Pinpoint the cell where the given text exists, returning its [X, Y] midpoint coordinate. 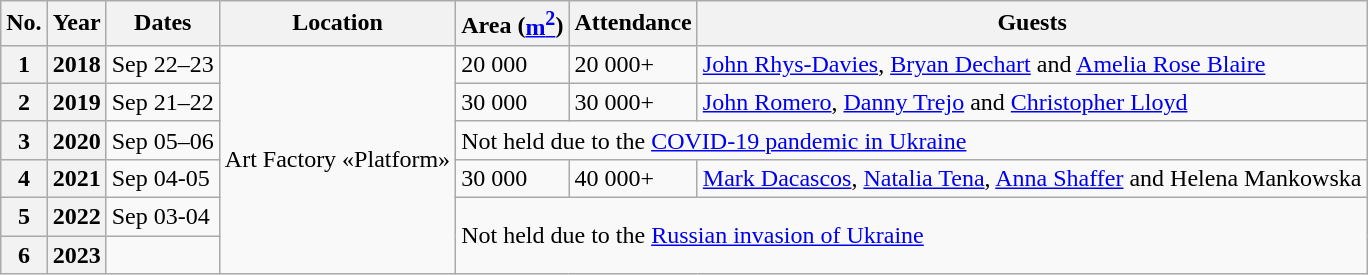
2020 [76, 140]
2 [24, 102]
2022 [76, 217]
Attendance [633, 24]
1 [24, 64]
Dates [162, 24]
John Rhys-Davies, Bryan Dechart and Amelia Rose Blaire [1032, 64]
Mark Dacascos, Natalia Tena, Anna Shaffer and Helena Mankowska [1032, 178]
2018 [76, 64]
No. [24, 24]
Guests [1032, 24]
Art Factory «Platform» [337, 159]
Not held due to the COVID-19 pandemic in Ukraine [912, 140]
4 [24, 178]
2023 [76, 255]
5 [24, 217]
Sep 04-05 [162, 178]
John Romero, Danny Trejo and Christopher Lloyd [1032, 102]
Year [76, 24]
20 000 [512, 64]
Area (m2) [512, 24]
6 [24, 255]
Sep 03-04 [162, 217]
Sep 05–06 [162, 140]
3 [24, 140]
20 000+ [633, 64]
Sep 22–23 [162, 64]
40 000+ [633, 178]
Not held due to the Russian invasion of Ukraine [912, 236]
Sep 21–22 [162, 102]
2021 [76, 178]
30 000+ [633, 102]
Location [337, 24]
2019 [76, 102]
